Extract the (x, y) coordinate from the center of the cell holding the provided text.  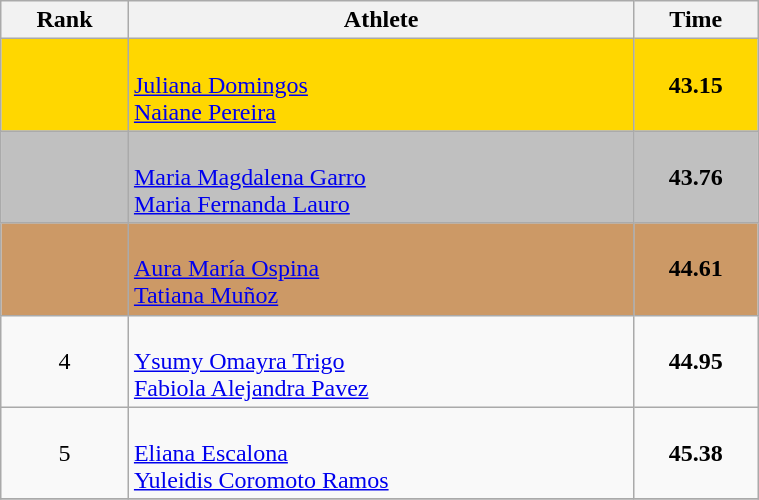
Aura María OspinaTatiana Muñoz (380, 269)
Rank (65, 20)
Athlete (380, 20)
44.95 (696, 361)
Ysumy Omayra TrigoFabiola Alejandra Pavez (380, 361)
43.15 (696, 85)
45.38 (696, 453)
44.61 (696, 269)
5 (65, 453)
Eliana EscalonaYuleidis Coromoto Ramos (380, 453)
Time (696, 20)
Juliana DomingosNaiane Pereira (380, 85)
43.76 (696, 177)
Maria Magdalena GarroMaria Fernanda Lauro (380, 177)
4 (65, 361)
